Output the (X, Y) coordinate of the center of the cell containing the given text.  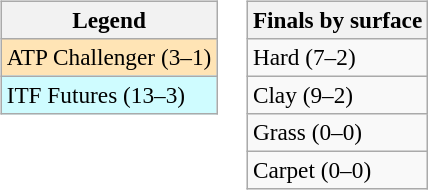
ITF Futures (13–3) (108, 95)
Hard (7–2) (337, 57)
ATP Challenger (3–1) (108, 57)
Carpet (0–0) (337, 171)
Clay (9–2) (337, 95)
Finals by surface (337, 20)
Grass (0–0) (337, 133)
Legend (108, 20)
